Scan for the cell matching the given text and deliver its (X, Y) coordinate at center. 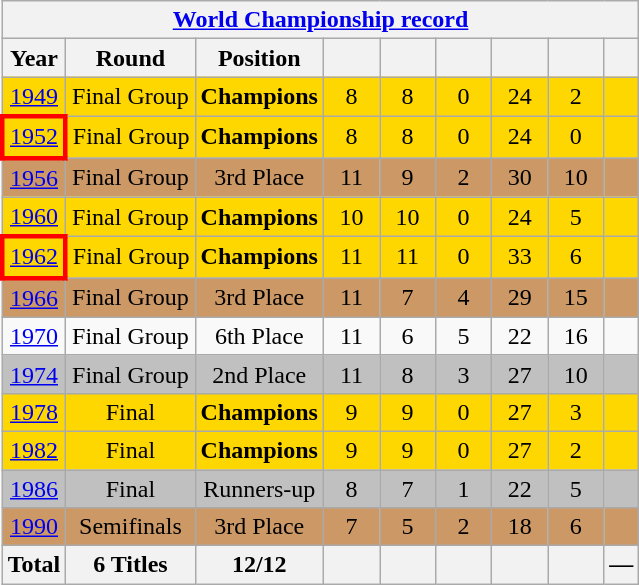
4 (464, 298)
Round (130, 58)
Position (259, 58)
Runners-up (259, 489)
1978 (34, 412)
1952 (34, 136)
1966 (34, 298)
33 (520, 258)
12/12 (259, 565)
Year (34, 58)
16 (576, 336)
1974 (34, 374)
1986 (34, 489)
— (622, 565)
6th Place (259, 336)
Semifinals (130, 527)
2nd Place (259, 374)
29 (520, 298)
Total (34, 565)
15 (576, 298)
1990 (34, 527)
6 Titles (130, 565)
1960 (34, 217)
World Championship record (320, 20)
18 (520, 527)
1956 (34, 178)
1982 (34, 450)
1 (464, 489)
1949 (34, 97)
1962 (34, 258)
30 (520, 178)
1970 (34, 336)
